Scan for the cell matching the given text and deliver its (x, y) coordinate at center. 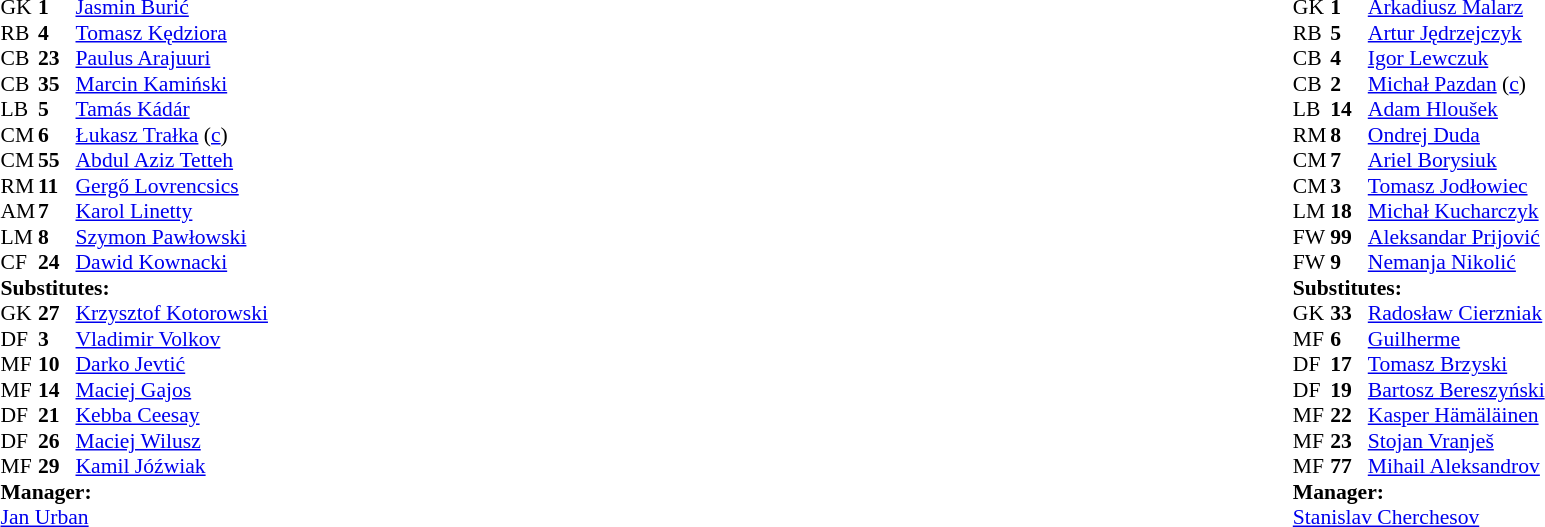
33 (1349, 313)
Stojan Vranješ (1456, 441)
Tamás Kádár (172, 109)
Igor Lewczuk (1456, 59)
Kasper Hämäläinen (1456, 415)
Guilherme (1456, 339)
Vladimir Volkov (172, 339)
19 (1349, 390)
Gergő Lovrencsics (172, 186)
Tomasz Jodłowiec (1456, 186)
Szymon Pawłowski (172, 237)
Marcin Kamiński (172, 84)
AM (19, 211)
2 (1349, 84)
22 (1349, 415)
11 (57, 186)
Karol Linetty (172, 211)
10 (57, 365)
Aleksandar Prijović (1456, 237)
Michał Pazdan (c) (1456, 84)
Kamil Jóźwiak (172, 467)
Kebba Ceesay (172, 415)
55 (57, 161)
24 (57, 263)
Paulus Arajuuri (172, 59)
Krzysztof Kotorowski (172, 313)
Michał Kucharczyk (1456, 211)
Darko Jevtić (172, 365)
17 (1349, 365)
Ariel Borysiuk (1456, 161)
Mihail Aleksandrov (1456, 467)
Radosław Cierzniak (1456, 313)
Abdul Aziz Tetteh (172, 161)
26 (57, 441)
35 (57, 84)
Dawid Kownacki (172, 263)
Tomasz Kędziora (172, 33)
77 (1349, 467)
99 (1349, 237)
Nemanja Nikolić (1456, 263)
CF (19, 263)
Artur Jędrzejczyk (1456, 33)
Adam Hloušek (1456, 109)
Maciej Wilusz (172, 441)
27 (57, 313)
Maciej Gajos (172, 390)
18 (1349, 211)
21 (57, 415)
9 (1349, 263)
Łukasz Trałka (c) (172, 135)
Bartosz Bereszyński (1456, 390)
Ondrej Duda (1456, 135)
29 (57, 467)
Tomasz Brzyski (1456, 365)
